For the text-containing cell, return its midpoint in [x, y] coordinate format. 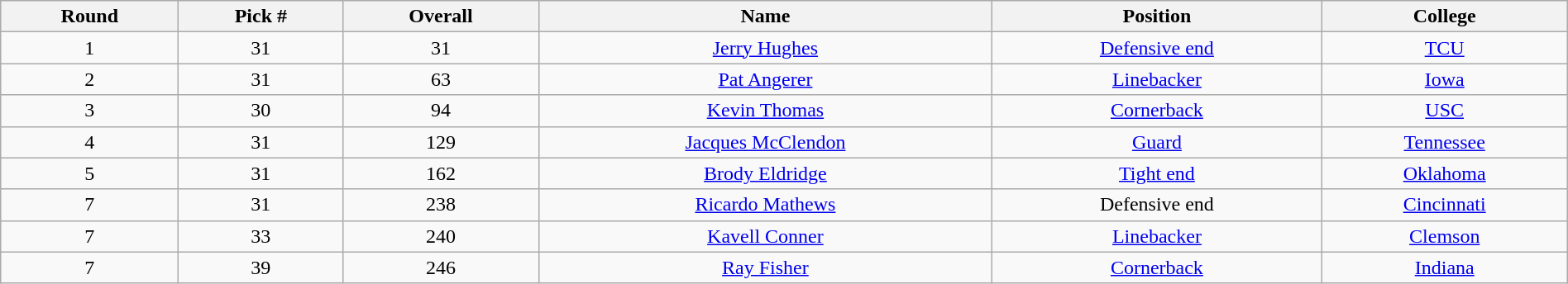
Tennessee [1444, 142]
Iowa [1444, 79]
Oklahoma [1444, 173]
63 [441, 79]
Pat Angerer [765, 79]
30 [261, 111]
Jacques McClendon [765, 142]
246 [441, 267]
Ricardo Mathews [765, 205]
Tight end [1158, 173]
Guard [1158, 142]
Pick # [261, 17]
5 [89, 173]
Kevin Thomas [765, 111]
USC [1444, 111]
Ray Fisher [765, 267]
Clemson [1444, 236]
4 [89, 142]
Brody Eldridge [765, 173]
39 [261, 267]
Jerry Hughes [765, 48]
1 [89, 48]
240 [441, 236]
Kavell Conner [765, 236]
TCU [1444, 48]
94 [441, 111]
162 [441, 173]
Overall [441, 17]
Cincinnati [1444, 205]
3 [89, 111]
129 [441, 142]
Indiana [1444, 267]
238 [441, 205]
33 [261, 236]
Position [1158, 17]
Name [765, 17]
2 [89, 79]
College [1444, 17]
Round [89, 17]
